Pinpoint the cell where the given text exists, returning its [X, Y] midpoint coordinate. 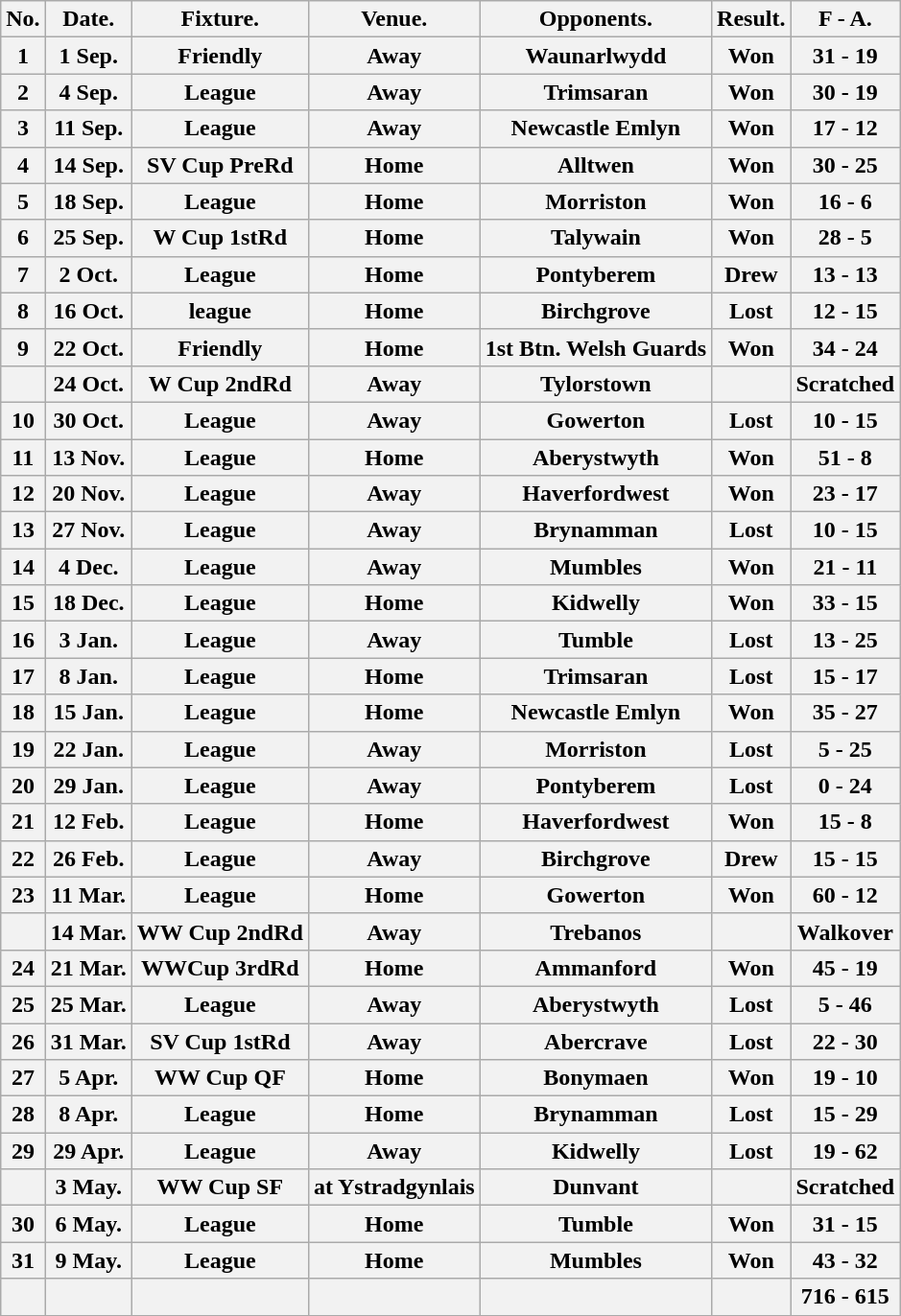
8 [23, 311]
Date. [88, 19]
60 - 12 [845, 895]
14 [23, 567]
5 - 25 [845, 749]
16 [23, 640]
WW Cup SF [220, 1187]
Result. [751, 19]
29 Jan. [88, 786]
Tylorstown [595, 384]
Dunvant [595, 1187]
25 Sep. [88, 238]
0 - 24 [845, 786]
21 Mar. [88, 968]
28 [23, 1115]
21 - 11 [845, 567]
15 - 8 [845, 822]
31 - 15 [845, 1224]
24 [23, 968]
11 Sep. [88, 129]
8 Jan. [88, 676]
15 - 15 [845, 858]
Abercrave [595, 1041]
20 [23, 786]
22 - 30 [845, 1041]
12 - 15 [845, 311]
3 [23, 129]
26 Feb. [88, 858]
13 Nov. [88, 458]
15 [23, 603]
11 [23, 458]
SV Cup PreRd [220, 165]
20 Nov. [88, 494]
6 May. [88, 1224]
14 Mar. [88, 931]
Walkover [845, 931]
4 [23, 165]
8 Apr. [88, 1115]
22 Oct. [88, 347]
22 Jan. [88, 749]
35 - 27 [845, 713]
18 Dec. [88, 603]
2 [23, 92]
SV Cup 1stRd [220, 1041]
24 Oct. [88, 384]
16 Oct. [88, 311]
33 - 15 [845, 603]
7 [23, 274]
Opponents. [595, 19]
30 [23, 1224]
Waunarlwydd [595, 56]
Ammanford [595, 968]
Fixture. [220, 19]
25 Mar. [88, 1004]
23 [23, 895]
5 [23, 201]
W Cup 2ndRd [220, 384]
31 Mar. [88, 1041]
29 Apr. [88, 1151]
29 [23, 1151]
30 - 19 [845, 92]
18 Sep. [88, 201]
9 [23, 347]
716 - 615 [845, 1297]
11 Mar. [88, 895]
22 [23, 858]
30 - 25 [845, 165]
31 [23, 1260]
34 - 24 [845, 347]
WWCup 3rdRd [220, 968]
27 Nov. [88, 530]
16 - 6 [845, 201]
19 - 10 [845, 1078]
13 - 25 [845, 640]
51 - 8 [845, 458]
4 Sep. [88, 92]
6 [23, 238]
WW Cup QF [220, 1078]
Alltwen [595, 165]
17 - 12 [845, 129]
43 - 32 [845, 1260]
12 [23, 494]
15 - 17 [845, 676]
31 - 19 [845, 56]
WW Cup 2ndRd [220, 931]
league [220, 311]
2 Oct. [88, 274]
13 [23, 530]
1st Btn. Welsh Guards [595, 347]
23 - 17 [845, 494]
W Cup 1stRd [220, 238]
15 - 29 [845, 1115]
3 Jan. [88, 640]
25 [23, 1004]
1 Sep. [88, 56]
Trebanos [595, 931]
21 [23, 822]
30 Oct. [88, 420]
4 Dec. [88, 567]
13 - 13 [845, 274]
12 Feb. [88, 822]
28 - 5 [845, 238]
1 [23, 56]
3 May. [88, 1187]
18 [23, 713]
45 - 19 [845, 968]
Bonymaen [595, 1078]
19 [23, 749]
No. [23, 19]
Talywain [595, 238]
9 May. [88, 1260]
5 - 46 [845, 1004]
at Ystradgynlais [393, 1187]
19 - 62 [845, 1151]
5 Apr. [88, 1078]
Venue. [393, 19]
10 [23, 420]
F - A. [845, 19]
26 [23, 1041]
17 [23, 676]
27 [23, 1078]
15 Jan. [88, 713]
14 Sep. [88, 165]
